Extract the (X, Y) coordinate from the center of the cell holding the provided text.  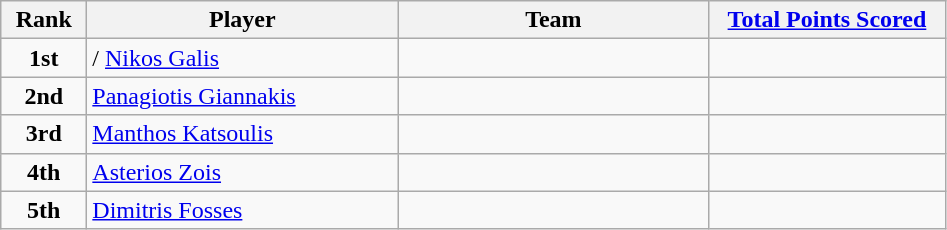
4th (44, 172)
Team (554, 20)
/ Nikos Galis (242, 58)
Asterios Zois (242, 172)
Total Points Scored (827, 20)
2nd (44, 96)
Rank (44, 20)
3rd (44, 134)
Dimitris Fosses (242, 210)
Player (242, 20)
1st (44, 58)
Panagiotis Giannakis (242, 96)
Manthos Katsoulis (242, 134)
5th (44, 210)
